Return (X, Y) of the center of cell containing provided text 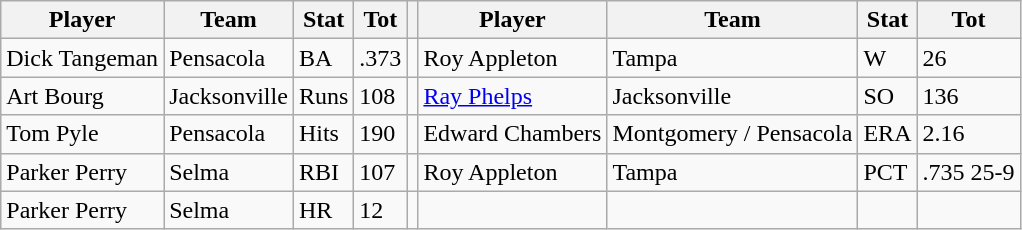
12 (380, 210)
.735 25-9 (968, 172)
Art Bourg (82, 96)
107 (380, 172)
Hits (323, 134)
Edward Chambers (512, 134)
HR (323, 210)
Runs (323, 96)
26 (968, 58)
Ray Phelps (512, 96)
ERA (888, 134)
Dick Tangeman (82, 58)
.373 (380, 58)
Montgomery / Pensacola (732, 134)
2.16 (968, 134)
W (888, 58)
Tom Pyle (82, 134)
190 (380, 134)
108 (380, 96)
SO (888, 96)
136 (968, 96)
RBI (323, 172)
PCT (888, 172)
BA (323, 58)
